From the cell containing the given text, extract its center point as (x, y) coordinate. 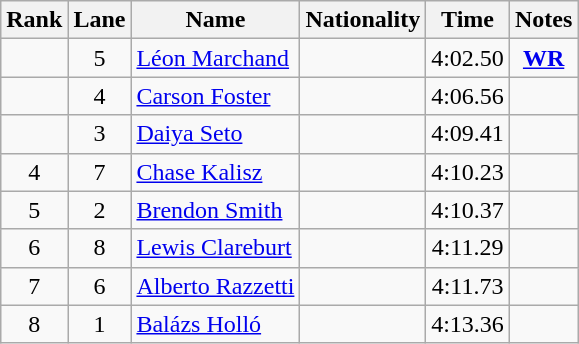
Nationality (363, 20)
1 (100, 324)
Brendon Smith (216, 210)
Name (216, 20)
Notes (543, 20)
4:10.37 (468, 210)
Daiya Seto (216, 134)
Rank (34, 20)
Time (468, 20)
Chase Kalisz (216, 172)
Lewis Clareburt (216, 248)
Alberto Razzetti (216, 286)
4:09.41 (468, 134)
4:11.73 (468, 286)
Balázs Holló (216, 324)
3 (100, 134)
2 (100, 210)
4:10.23 (468, 172)
4:11.29 (468, 248)
Léon Marchand (216, 58)
4:06.56 (468, 96)
WR (543, 58)
4:13.36 (468, 324)
Carson Foster (216, 96)
Lane (100, 20)
4:02.50 (468, 58)
